Identify which cell holds the provided text, then report its [x, y] central coordinate. 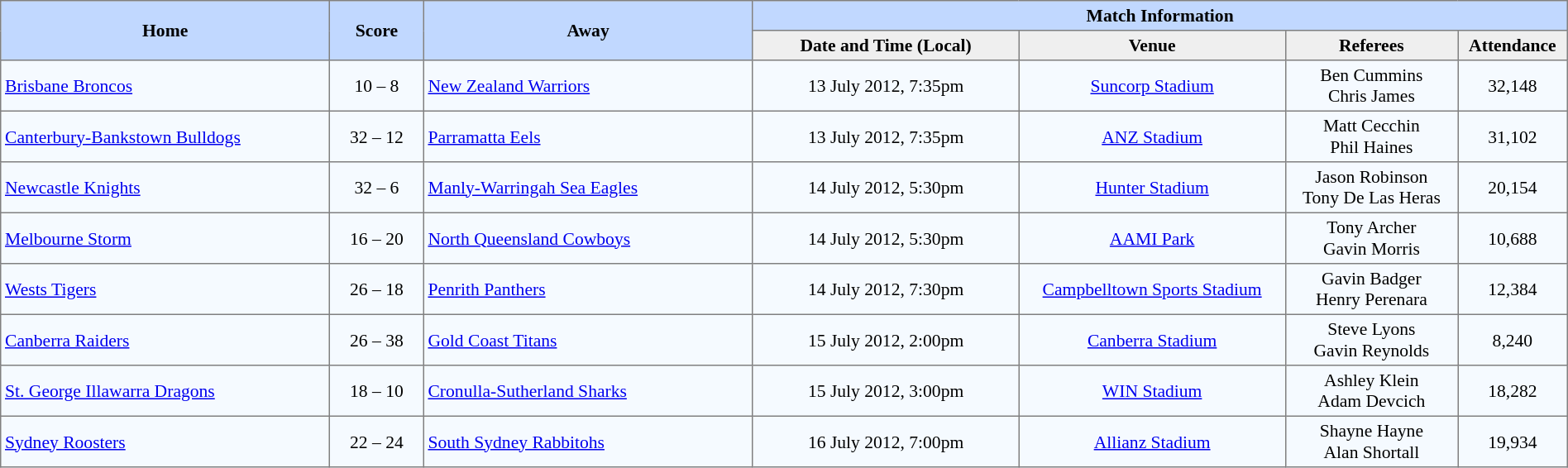
Score [377, 31]
12,384 [1513, 289]
Attendance [1513, 45]
Campbelltown Sports Stadium [1152, 289]
AAMI Park [1152, 238]
18,282 [1513, 391]
19,934 [1513, 442]
St. George Illawarra Dragons [165, 391]
Brisbane Broncos [165, 86]
16 – 20 [377, 238]
31,102 [1513, 136]
Canberra Raiders [165, 340]
Jason Robinson Tony De Las Heras [1371, 188]
Match Information [1159, 16]
26 – 18 [377, 289]
Steve Lyons Gavin Reynolds [1371, 340]
10 – 8 [377, 86]
8,240 [1513, 340]
Home [165, 31]
South Sydney Rabbitohs [588, 442]
Matt Cecchin Phil Haines [1371, 136]
10,688 [1513, 238]
Allianz Stadium [1152, 442]
22 – 24 [377, 442]
Ashley Klein Adam Devcich [1371, 391]
Parramatta Eels [588, 136]
32 – 12 [377, 136]
Melbourne Storm [165, 238]
Penrith Panthers [588, 289]
Venue [1152, 45]
32 – 6 [377, 188]
Referees [1371, 45]
Sydney Roosters [165, 442]
15 July 2012, 2:00pm [886, 340]
WIN Stadium [1152, 391]
Suncorp Stadium [1152, 86]
Date and Time (Local) [886, 45]
Cronulla-Sutherland Sharks [588, 391]
Gavin Badger Henry Perenara [1371, 289]
New Zealand Warriors [588, 86]
Shayne Hayne Alan Shortall [1371, 442]
Tony Archer Gavin Morris [1371, 238]
Canberra Stadium [1152, 340]
Hunter Stadium [1152, 188]
15 July 2012, 3:00pm [886, 391]
ANZ Stadium [1152, 136]
14 July 2012, 7:30pm [886, 289]
Canterbury-Bankstown Bulldogs [165, 136]
Away [588, 31]
North Queensland Cowboys [588, 238]
32,148 [1513, 86]
Ben Cummins Chris James [1371, 86]
18 – 10 [377, 391]
20,154 [1513, 188]
Wests Tigers [165, 289]
16 July 2012, 7:00pm [886, 442]
Manly-Warringah Sea Eagles [588, 188]
Newcastle Knights [165, 188]
26 – 38 [377, 340]
Gold Coast Titans [588, 340]
